Detect which cell encompasses the target text, then output its [x, y] center coordinate. 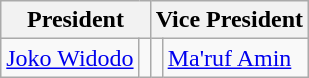
Joko Widodo [70, 58]
Ma'ruf Amin [235, 58]
President [76, 20]
Vice President [229, 20]
